From the cell containing the given text, extract its center point as [x, y] coordinate. 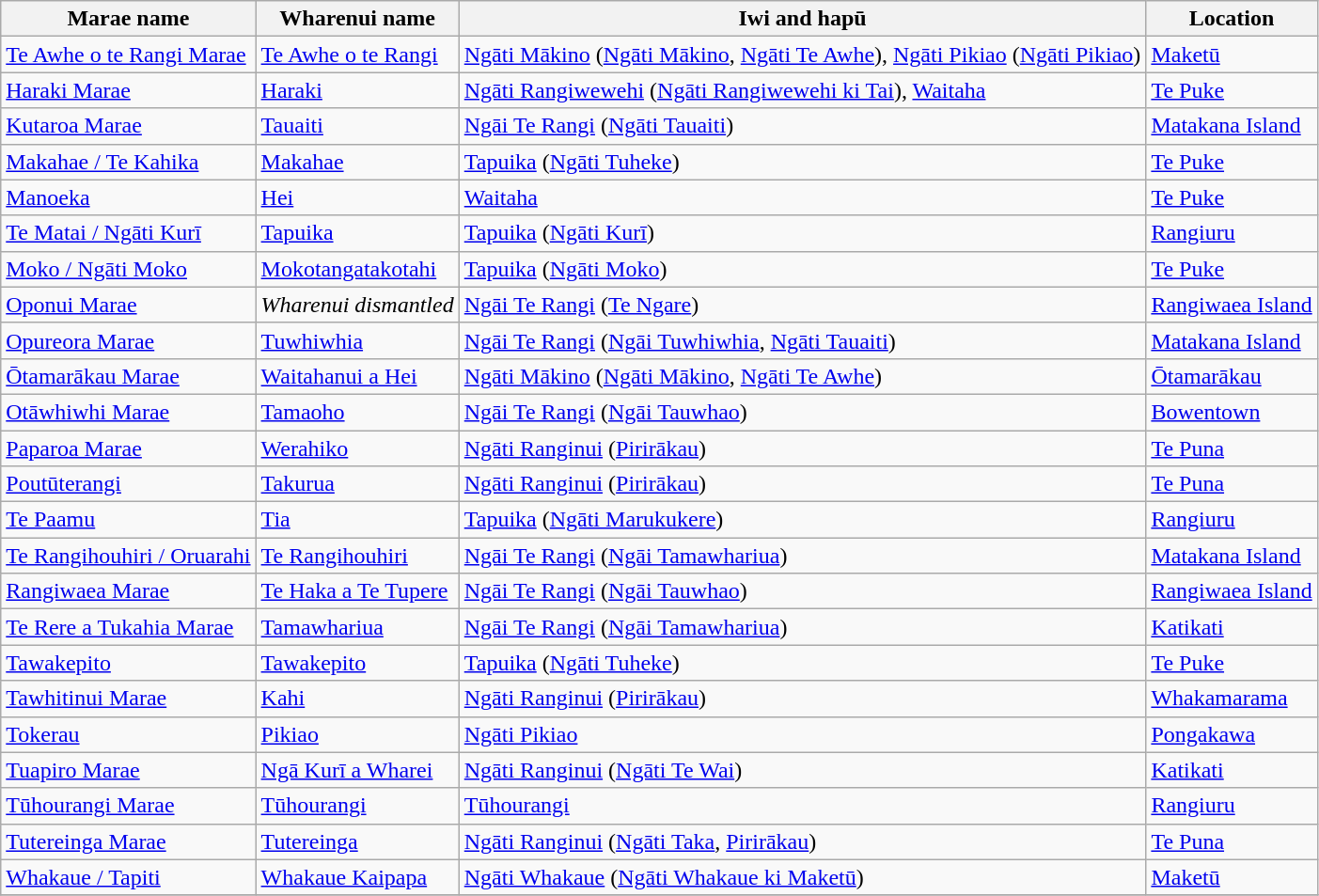
Mokotangatakotahi [357, 269]
Tia [357, 520]
Manoeka [128, 197]
Whakaue / Tapiti [128, 877]
Ngāti Rangiwewehi (Ngāti Rangiwewehi ki Tai), Waitaha [803, 90]
Makahae [357, 162]
Makahae / Te Kahika [128, 162]
Te Awhe o te Rangi [357, 55]
Moko / Ngāti Moko [128, 269]
Ngāti Ranginui (Ngāti Taka, Pirirākau) [803, 841]
Ngāti Mākino (Ngāti Mākino, Ngāti Te Awhe) [803, 376]
Ngāti Whakaue (Ngāti Whakaue ki Maketū) [803, 877]
Location [1232, 19]
Tuwhiwhia [357, 340]
Tamawhariua [357, 627]
Ngāi Te Rangi (Ngāi Tuwhiwhia, Ngāti Tauaiti) [803, 340]
Iwi and hapū [803, 19]
Otāwhiwhi Marae [128, 412]
Ōtamarākau Marae [128, 376]
Haraki Marae [128, 90]
Oponui Marae [128, 305]
Wharenui name [357, 19]
Paparoa Marae [128, 448]
Te Matai / Ngāti Kurī [128, 233]
Opureora Marae [128, 340]
Whakamarama [1232, 699]
Tapuika (Ngāti Moko) [803, 269]
Ōtamarākau [1232, 376]
Tapuika (Ngāti Marukukere) [803, 520]
Poutūterangi [128, 484]
Tokerau [128, 734]
Waitaha [803, 197]
Ngāti Ranginui (Ngāti Te Wai) [803, 770]
Marae name [128, 19]
Haraki [357, 90]
Ngāi Te Rangi (Te Ngare) [803, 305]
Te Awhe o te Rangi Marae [128, 55]
Pongakawa [1232, 734]
Ngāi Te Rangi (Ngāti Tauaiti) [803, 126]
Tuapiro Marae [128, 770]
Te Paamu [128, 520]
Tamaoho [357, 412]
Ngāti Mākino (Ngāti Mākino, Ngāti Te Awhe), Ngāti Pikiao (Ngāti Pikiao) [803, 55]
Te Rangihouhiri / Oruarahi [128, 556]
Rangiwaea Marae [128, 591]
Kutaroa Marae [128, 126]
Werahiko [357, 448]
Tauaiti [357, 126]
Te Haka a Te Tupere [357, 591]
Waitahanui a Hei [357, 376]
Tawhitinui Marae [128, 699]
Ngāti Pikiao [803, 734]
Tapuika [357, 233]
Pikiao [357, 734]
Te Rere a Tukahia Marae [128, 627]
Whakaue Kaipapa [357, 877]
Te Rangihouhiri [357, 556]
Tutereinga [357, 841]
Wharenui dismantled [357, 305]
Tapuika (Ngāti Kurī) [803, 233]
Tutereinga Marae [128, 841]
Takurua [357, 484]
Bowentown [1232, 412]
Tūhourangi Marae [128, 806]
Kahi [357, 699]
Ngā Kurī a Wharei [357, 770]
Hei [357, 197]
